Determine the (x, y) coordinate at the center of the cell enclosing the given text.  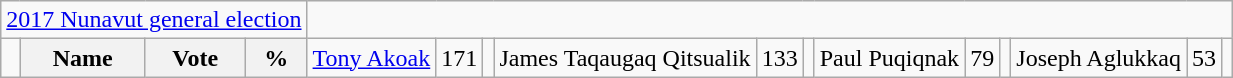
2017 Nunavut general election (154, 20)
Vote (195, 58)
% (276, 58)
53 (1204, 58)
Tony Akoak (372, 58)
79 (982, 58)
171 (460, 58)
Paul Puqiqnak (889, 58)
James Taqaugaq Qitsualik (625, 58)
Joseph Aglukkaq (1099, 58)
133 (780, 58)
Name (82, 58)
